Pinpoint the cell where the given text exists, returning its [x, y] midpoint coordinate. 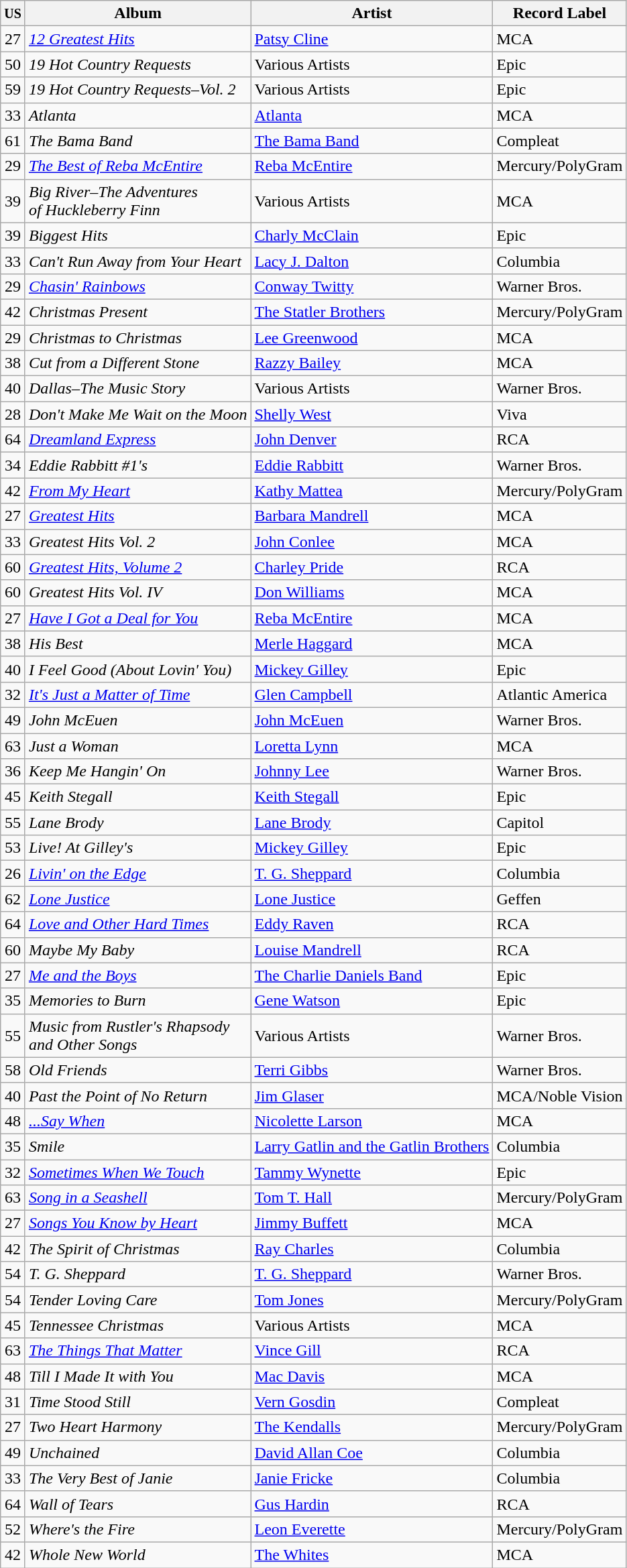
Maybe My Baby [138, 950]
12 Greatest Hits [138, 39]
Lacy J. Dalton [372, 261]
Capitol [559, 823]
Tom T. Hall [372, 1198]
Can't Run Away from Your Heart [138, 261]
Nicolette Larson [372, 1121]
Dreamland Express [138, 440]
Time Stood Still [138, 1402]
Kathy Mattea [372, 491]
Sometimes When We Touch [138, 1172]
Smile [138, 1146]
19 Hot Country Requests [138, 64]
Me and the Boys [138, 975]
62 [13, 899]
Jim Glaser [372, 1095]
John Conlee [372, 542]
Barbara Mandrell [372, 516]
Greatest Hits [138, 516]
Live! At Gilley's [138, 848]
Johnny Lee [372, 772]
Cut from a Different Stone [138, 363]
His Best [138, 644]
Whole New World [138, 1555]
Leon Everette [372, 1529]
Gene Watson [372, 1001]
Have I Got a Deal for You [138, 618]
Greatest Hits Vol. 2 [138, 542]
Tennessee Christmas [138, 1325]
34 [13, 465]
Tammy Wynette [372, 1172]
Larry Gatlin and the Gatlin Brothers [372, 1146]
Wall of Tears [138, 1504]
Merle Haggard [372, 644]
Two Heart Harmony [138, 1427]
Charley Pride [372, 567]
Album [138, 13]
28 [13, 414]
Charly McClain [372, 235]
31 [13, 1402]
Vern Gosdin [372, 1402]
Unchained [138, 1453]
Lee Greenwood [372, 337]
Keep Me Hangin' On [138, 772]
Record Label [559, 13]
58 [13, 1070]
Old Friends [138, 1070]
The Whites [372, 1555]
Patsy Cline [372, 39]
Eddy Raven [372, 924]
Vince Gill [372, 1351]
The Spirit of Christmas [138, 1249]
50 [13, 64]
Past the Point of No Return [138, 1095]
Christmas Present [138, 312]
Glen Campbell [372, 695]
Gus Hardin [372, 1504]
Livin' on the Edge [138, 873]
The Things That Matter [138, 1351]
Loretta Lynn [372, 746]
36 [13, 772]
Terri Gibbs [372, 1070]
19 Hot Country Requests–Vol. 2 [138, 90]
Tom Jones [372, 1300]
John Denver [372, 440]
The Best of Reba McEntire [138, 166]
Razzy Bailey [372, 363]
Big River–The Adventuresof Huckleberry Finn [138, 201]
Songs You Know by Heart [138, 1223]
26 [13, 873]
MCA/Noble Vision [559, 1095]
Song in a Seashell [138, 1198]
Don't Make Me Wait on the Moon [138, 414]
Geffen [559, 899]
The Charlie Daniels Band [372, 975]
Music from Rustler's Rhapsodyand Other Songs [138, 1035]
The Very Best of Janie [138, 1478]
Greatest Hits, Volume 2 [138, 567]
Atlantic America [559, 695]
53 [13, 848]
US [13, 13]
Louise Mandrell [372, 950]
Janie Fricke [372, 1478]
59 [13, 90]
Jimmy Buffett [372, 1223]
Biggest Hits [138, 235]
Where's the Fire [138, 1529]
The Statler Brothers [372, 312]
Tender Loving Care [138, 1300]
Conway Twitty [372, 286]
Eddie Rabbitt [372, 465]
Greatest Hits Vol. IV [138, 593]
Love and Other Hard Times [138, 924]
Shelly West [372, 414]
Dallas–The Music Story [138, 389]
Chasin' Rainbows [138, 286]
I Feel Good (About Lovin' You) [138, 669]
Artist [372, 13]
Till I Made It with You [138, 1376]
Just a Woman [138, 746]
The Kendalls [372, 1427]
Eddie Rabbitt #1's [138, 465]
Mac Davis [372, 1376]
...Say When [138, 1121]
It's Just a Matter of Time [138, 695]
Don Williams [372, 593]
Viva [559, 414]
From My Heart [138, 491]
Christmas to Christmas [138, 337]
61 [13, 141]
David Allan Coe [372, 1453]
Ray Charles [372, 1249]
52 [13, 1529]
Memories to Burn [138, 1001]
